Pinpoint the cell where the given text exists, returning its (X, Y) midpoint coordinate. 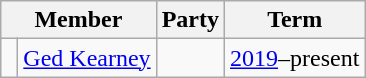
Term (295, 20)
2019–present (295, 58)
Member (78, 20)
Ged Kearney (87, 58)
Party (190, 20)
